Return the (X, Y) coordinate for the center point of the cell that contains the specified text.  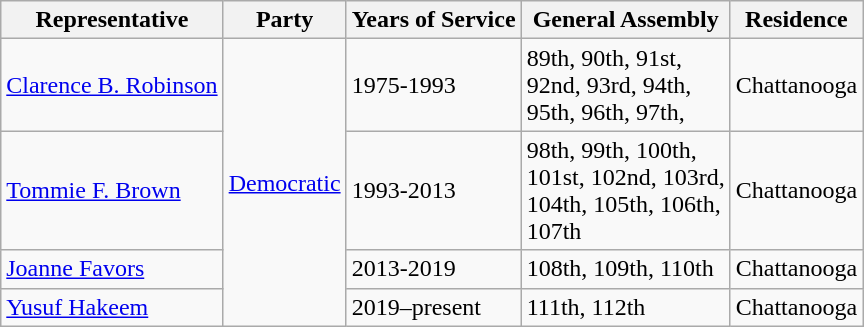
2019–present (434, 307)
1975-1993 (434, 85)
Democratic (284, 182)
2013-2019 (434, 269)
Clarence B. Robinson (112, 85)
98th, 99th, 100th,101st, 102nd, 103rd,104th, 105th, 106th,107th (626, 190)
Joanne Favors (112, 269)
108th, 109th, 110th (626, 269)
111th, 112th (626, 307)
Party (284, 20)
Representative (112, 20)
89th, 90th, 91st,92nd, 93rd, 94th,95th, 96th, 97th, (626, 85)
1993-2013 (434, 190)
Tommie F. Brown (112, 190)
General Assembly (626, 20)
Residence (796, 20)
Years of Service (434, 20)
Yusuf Hakeem (112, 307)
